Return the [x, y] coordinate for the center point of the cell that contains the specified text.  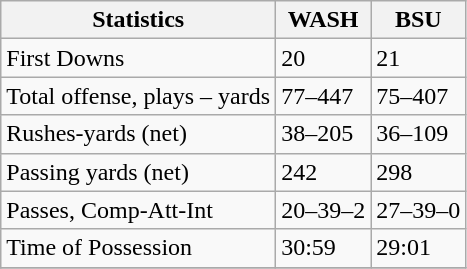
BSU [418, 20]
77–447 [324, 96]
36–109 [418, 134]
20 [324, 58]
Statistics [138, 20]
242 [324, 172]
38–205 [324, 134]
Passes, Comp-Att-Int [138, 210]
First Downs [138, 58]
Rushes-yards (net) [138, 134]
Time of Possession [138, 248]
30:59 [324, 248]
Passing yards (net) [138, 172]
29:01 [418, 248]
75–407 [418, 96]
27–39–0 [418, 210]
21 [418, 58]
20–39–2 [324, 210]
298 [418, 172]
Total offense, plays – yards [138, 96]
WASH [324, 20]
